Extract the (x, y) coordinate from the center of the cell holding the provided text.  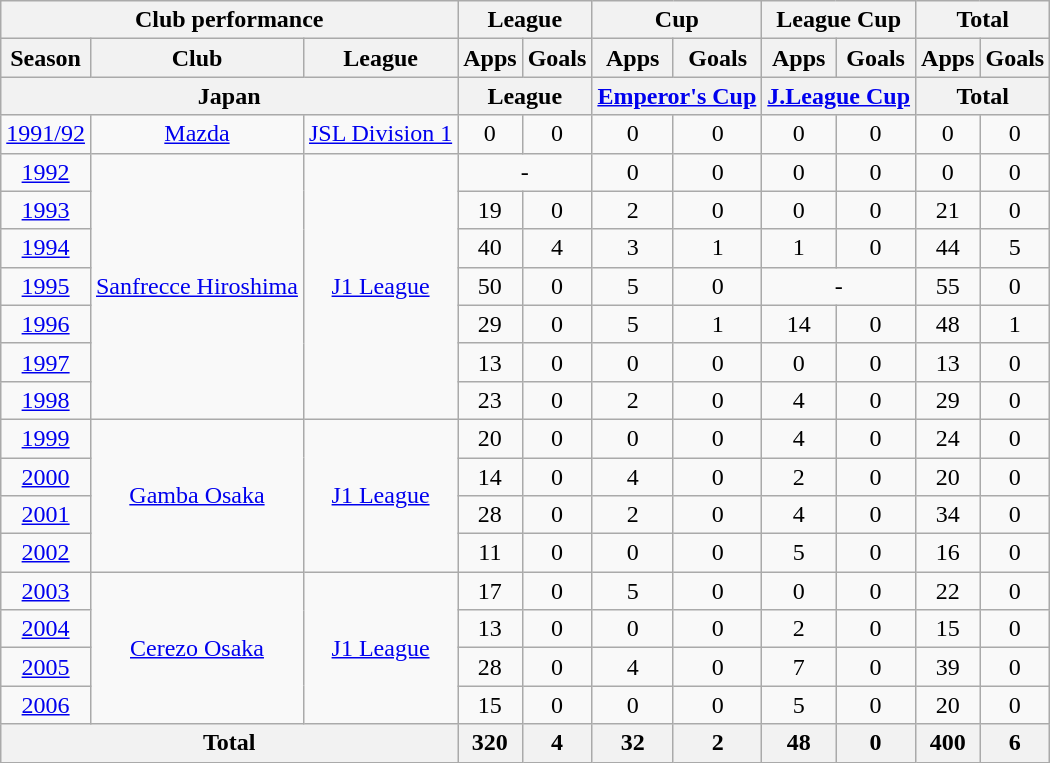
1992 (46, 172)
22 (948, 591)
7 (799, 667)
39 (948, 667)
Japan (230, 96)
2002 (46, 553)
400 (948, 743)
J.League Cup (839, 96)
2001 (46, 515)
League Cup (839, 20)
Emperor's Cup (677, 96)
1996 (46, 324)
Club (196, 58)
21 (948, 210)
2005 (46, 667)
2004 (46, 629)
32 (633, 743)
Season (46, 58)
3 (633, 248)
1995 (46, 286)
17 (490, 591)
Sanfrecce Hiroshima (196, 286)
55 (948, 286)
23 (490, 400)
1994 (46, 248)
Club performance (230, 20)
16 (948, 553)
Mazda (196, 134)
50 (490, 286)
320 (490, 743)
JSL Division 1 (380, 134)
2003 (46, 591)
1997 (46, 362)
Cup (677, 20)
11 (490, 553)
34 (948, 515)
1991/92 (46, 134)
Cerezo Osaka (196, 648)
24 (948, 438)
2000 (46, 477)
1999 (46, 438)
1998 (46, 400)
Gamba Osaka (196, 495)
2006 (46, 705)
40 (490, 248)
1993 (46, 210)
6 (1015, 743)
44 (948, 248)
19 (490, 210)
